Search for the cell housing the specified text and yield its (X, Y) center coordinate. 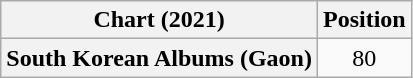
80 (364, 58)
Position (364, 20)
Chart (2021) (160, 20)
South Korean Albums (Gaon) (160, 58)
